Scan for the cell matching the given text and deliver its (x, y) coordinate at center. 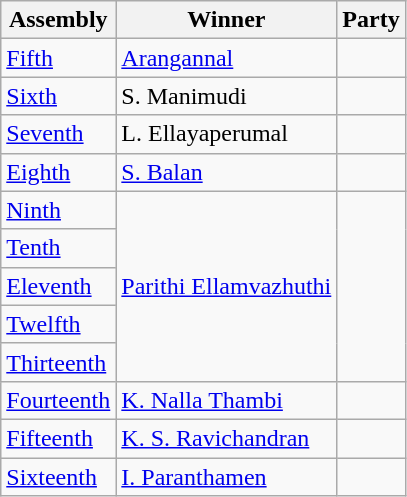
Fifteenth (58, 438)
S. Manimudi (226, 96)
L. Ellayaperumal (226, 134)
Fourteenth (58, 400)
I. Paranthamen (226, 477)
Arangannal (226, 58)
Parithi Ellamvazhuthi (226, 286)
Eleventh (58, 286)
Sixteenth (58, 477)
K. S. Ravichandran (226, 438)
Ninth (58, 210)
S. Balan (226, 172)
Twelfth (58, 324)
Tenth (58, 248)
Thirteenth (58, 362)
Sixth (58, 96)
Seventh (58, 134)
Winner (226, 20)
Fifth (58, 58)
Assembly (58, 20)
K. Nalla Thambi (226, 400)
Eighth (58, 172)
Party (371, 20)
